Return the (x, y) coordinate for the center point of the cell that contains the specified text.  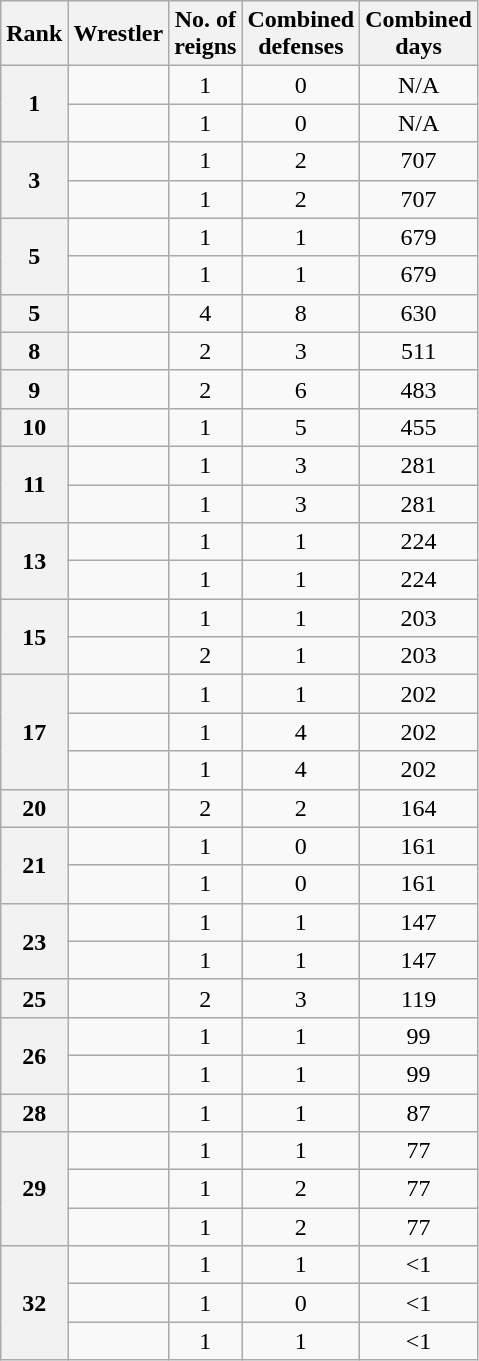
Combineddefenses (301, 34)
21 (34, 865)
23 (34, 941)
87 (419, 1113)
630 (419, 313)
119 (419, 998)
29 (34, 1189)
9 (34, 389)
511 (419, 351)
Rank (34, 34)
20 (34, 808)
32 (34, 1303)
164 (419, 808)
15 (34, 637)
10 (34, 427)
6 (301, 389)
No. ofreigns (206, 34)
455 (419, 427)
28 (34, 1113)
25 (34, 998)
Combineddays (419, 34)
17 (34, 732)
Wrestler (118, 34)
13 (34, 561)
483 (419, 389)
11 (34, 484)
26 (34, 1055)
